Search for the cell housing the specified text and yield its [X, Y] center coordinate. 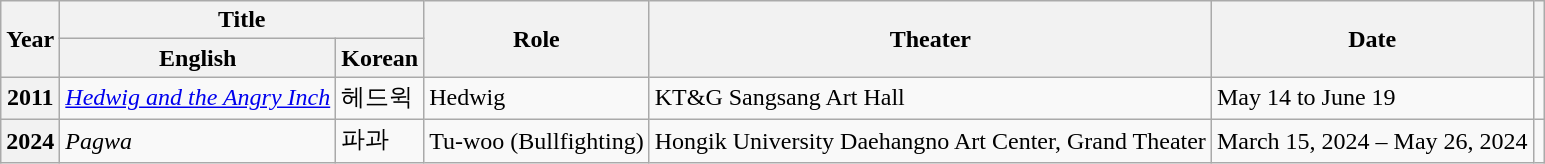
KT&G Sangsang Art Hall [930, 98]
Hedwig [537, 98]
헤드윅 [380, 98]
Title [242, 20]
Korean [380, 58]
Theater [930, 39]
English [198, 58]
Tu-woo (Bullfighting) [537, 140]
Hongik University Daehangno Art Center, Grand Theater [930, 140]
Pagwa [198, 140]
파과 [380, 140]
May 14 to June 19 [1372, 98]
Role [537, 39]
Hedwig and the Angry Inch [198, 98]
2024 [30, 140]
March 15, 2024 – May 26, 2024 [1372, 140]
Year [30, 39]
Date [1372, 39]
2011 [30, 98]
